Determine the (x, y) coordinate at the center of the cell enclosing the given text.  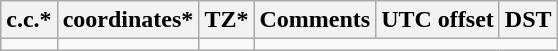
Comments (315, 20)
coordinates* (128, 20)
c.c.* (29, 20)
DST (528, 20)
UTC offset (438, 20)
TZ* (226, 20)
